Search for the cell housing the specified text and yield its (X, Y) center coordinate. 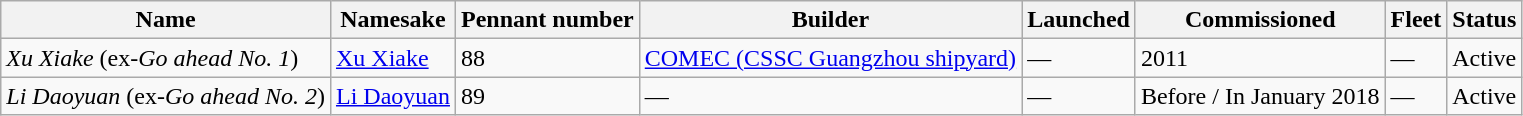
Name (166, 20)
Li Daoyuan (ex-Go ahead No. 2) (166, 96)
Before / In January 2018 (1260, 96)
88 (547, 58)
Pennant number (547, 20)
2011 (1260, 58)
89 (547, 96)
Li Daoyuan (392, 96)
Xu Xiake (392, 58)
Status (1484, 20)
Launched (1079, 20)
Fleet (1416, 20)
Commissioned (1260, 20)
Namesake (392, 20)
COMEC (CSSC Guangzhou shipyard) (830, 58)
Xu Xiake (ex-Go ahead No. 1) (166, 58)
Builder (830, 20)
